Search for the cell housing the specified text and yield its [x, y] center coordinate. 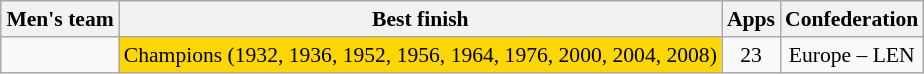
Apps [751, 19]
23 [751, 55]
Europe – LEN [852, 55]
Confederation [852, 19]
Best finish [420, 19]
Men's team [60, 19]
Champions (1932, 1936, 1952, 1956, 1964, 1976, 2000, 2004, 2008) [420, 55]
